Search for the cell housing the specified text and yield its [X, Y] center coordinate. 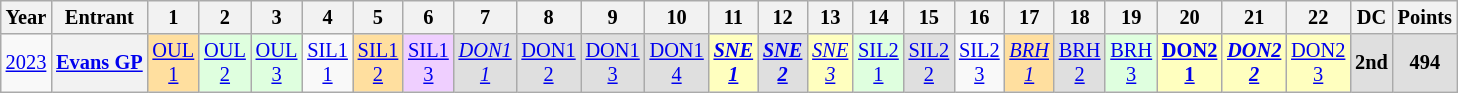
SIL23 [979, 63]
9 [613, 17]
13 [830, 17]
16 [979, 17]
18 [1080, 17]
SNE2 [782, 63]
OUL2 [225, 63]
Points [1425, 17]
Evans GP [99, 63]
12 [782, 17]
Entrant [99, 17]
4 [327, 17]
BRH2 [1080, 63]
SIL21 [878, 63]
SNE1 [734, 63]
11 [734, 17]
19 [1131, 17]
OUL1 [174, 63]
SIL22 [929, 63]
14 [878, 17]
DON14 [677, 63]
BRH1 [1030, 63]
6 [428, 17]
20 [1190, 17]
DON22 [1254, 63]
DON11 [486, 63]
17 [1030, 17]
15 [929, 17]
OUL3 [277, 63]
3 [277, 17]
DON21 [1190, 63]
22 [1318, 17]
SIL13 [428, 63]
DC [1372, 17]
2 [225, 17]
SIL11 [327, 63]
10 [677, 17]
21 [1254, 17]
Year [26, 17]
8 [549, 17]
494 [1425, 63]
7 [486, 17]
1 [174, 17]
DON13 [613, 63]
BRH3 [1131, 63]
2023 [26, 63]
2nd [1372, 63]
5 [378, 17]
DON23 [1318, 63]
SIL12 [378, 63]
DON12 [549, 63]
SNE3 [830, 63]
